Capture the cell that displays the provided text and extract its [x, y] central coordinate. 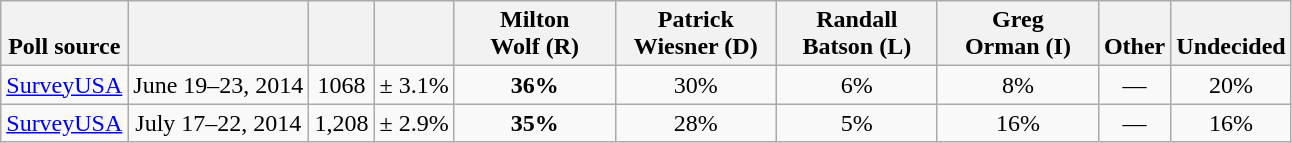
PatrickWiesner (D) [696, 34]
June 19–23, 2014 [218, 85]
30% [696, 85]
July 17–22, 2014 [218, 123]
28% [696, 123]
8% [1018, 85]
RandallBatson (L) [856, 34]
1,208 [342, 123]
35% [534, 123]
6% [856, 85]
± 3.1% [414, 85]
5% [856, 123]
Poll source [64, 34]
± 2.9% [414, 123]
Undecided [1231, 34]
Other [1134, 34]
36% [534, 85]
1068 [342, 85]
MiltonWolf (R) [534, 34]
GregOrman (I) [1018, 34]
20% [1231, 85]
